Capture the cell that displays the provided text and extract its (x, y) central coordinate. 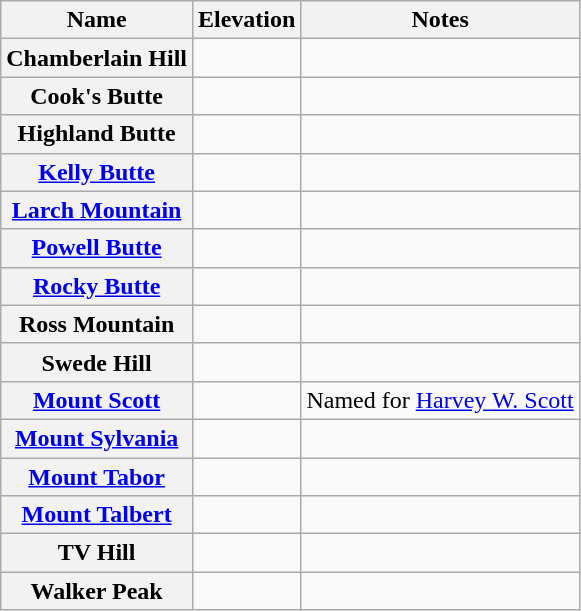
Cook's Butte (97, 96)
Notes (440, 20)
Highland Butte (97, 134)
Mount Tabor (97, 477)
Rocky Butte (97, 286)
Elevation (246, 20)
Walker Peak (97, 591)
Chamberlain Hill (97, 58)
Swede Hill (97, 362)
Ross Mountain (97, 324)
Kelly Butte (97, 172)
Mount Sylvania (97, 438)
Larch Mountain (97, 210)
Mount Talbert (97, 515)
TV Hill (97, 553)
Named for Harvey W. Scott (440, 400)
Powell Butte (97, 248)
Mount Scott (97, 400)
Name (97, 20)
